Locate the cell with the specified text and output its [x, y] center coordinate. 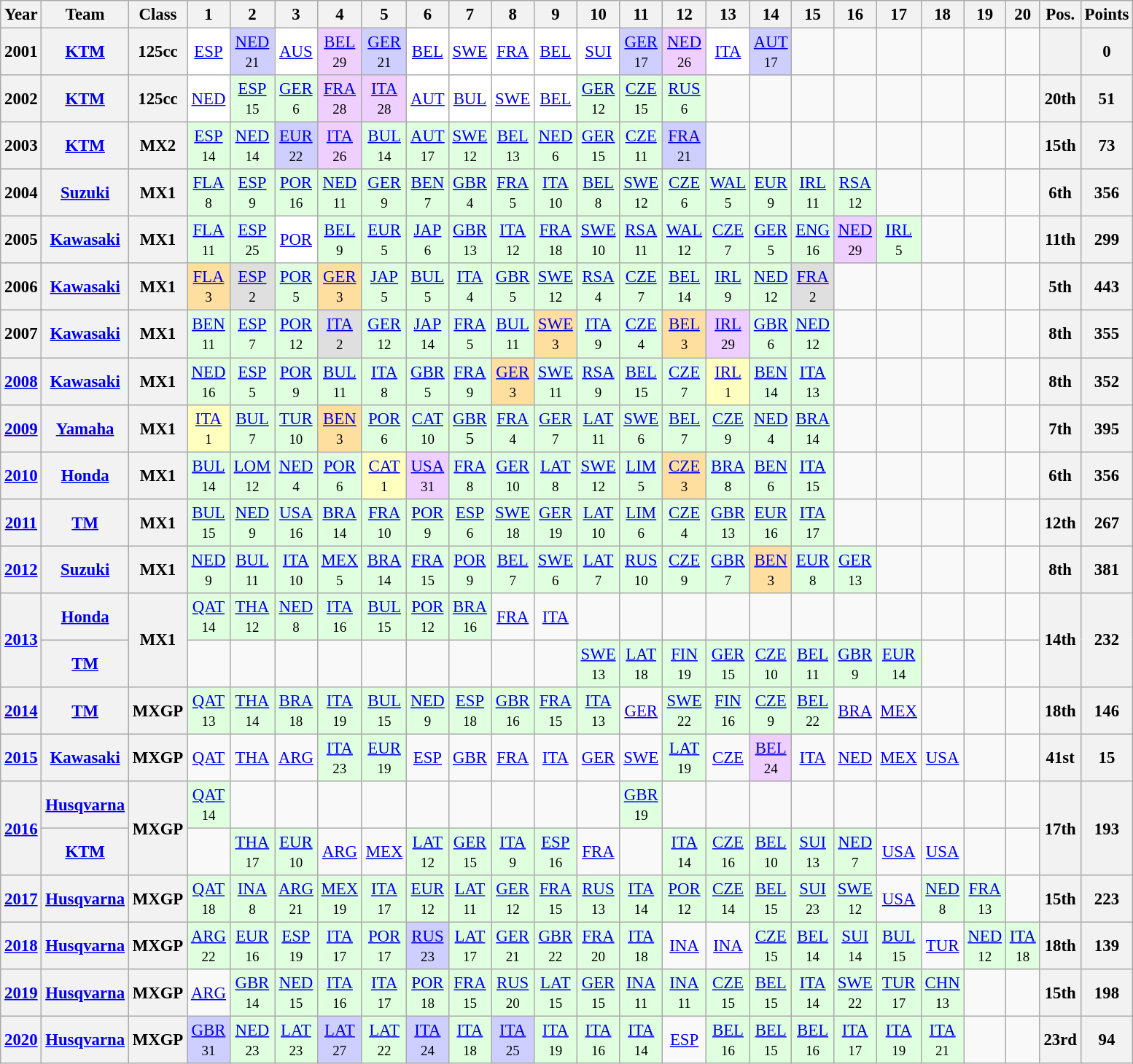
LAT8 [556, 475]
ITA23 [340, 758]
GER5 [770, 240]
LAT10 [598, 522]
EUR8 [812, 570]
BRA8 [728, 475]
BRA [854, 711]
20 [1022, 15]
2004 [21, 192]
RSA4 [598, 287]
20th [1060, 99]
GBR16 [513, 711]
7 [470, 15]
WAL5 [728, 192]
BEL22 [812, 711]
SUI13 [812, 853]
193 [1107, 828]
GER19 [556, 522]
395 [1107, 429]
381 [1107, 570]
LAT19 [685, 758]
FRA18 [556, 240]
LIM5 [642, 475]
BRA18 [296, 711]
CZE [728, 758]
LAT15 [556, 993]
NED11 [340, 192]
FRA4 [513, 429]
2017 [21, 899]
INA8 [252, 899]
ESP15 [252, 99]
NED16 [209, 382]
BEL11 [812, 663]
1 [209, 15]
POR16 [296, 192]
TUR10 [296, 429]
FIN16 [728, 711]
14 [770, 15]
352 [1107, 382]
ESP19 [296, 946]
EUR9 [770, 192]
198 [1107, 993]
223 [1107, 899]
ESP7 [252, 334]
GBR31 [209, 1041]
QAT [209, 758]
Team [85, 15]
2006 [21, 287]
146 [1107, 711]
2 [252, 15]
IRL29 [728, 334]
RUS20 [513, 993]
17 [898, 15]
IRL9 [728, 287]
GER7 [556, 429]
BEL3 [685, 334]
LAT27 [340, 1041]
NED26 [685, 52]
BEN11 [209, 334]
FLA11 [209, 240]
EUR19 [383, 758]
FRA13 [984, 899]
RUS6 [685, 99]
LIM6 [642, 522]
IRL5 [898, 240]
THA12 [252, 617]
AUT [427, 99]
BEN14 [770, 382]
2018 [21, 946]
FRA20 [598, 946]
POR17 [383, 946]
ITA8 [383, 382]
2014 [21, 711]
2001 [21, 52]
POR5 [296, 287]
WAL12 [685, 240]
ITA21 [942, 1041]
2011 [21, 522]
POR [296, 240]
GBR6 [770, 334]
12 [685, 15]
FIN19 [685, 663]
CZE14 [728, 899]
ESP5 [252, 382]
CZE16 [728, 853]
EUR14 [898, 663]
2003 [21, 146]
GER6 [296, 99]
EUR22 [296, 146]
LAT7 [598, 570]
FRA2 [812, 287]
BEL29 [340, 52]
QAT18 [209, 899]
NED6 [556, 146]
Yamaha [85, 429]
SUI [598, 52]
9 [556, 15]
FLA8 [209, 192]
CZE11 [642, 146]
5th [1060, 287]
10 [598, 15]
BRA16 [470, 617]
THA [252, 758]
FRA9 [470, 382]
2009 [21, 429]
ARG21 [296, 899]
GER13 [854, 570]
LAT12 [427, 853]
MEX19 [340, 899]
GBR22 [556, 946]
Class [157, 15]
SUI23 [812, 899]
BEN7 [427, 192]
GBR14 [252, 993]
BEL9 [340, 240]
2008 [21, 382]
GER9 [383, 192]
ITA24 [427, 1041]
TUR17 [898, 993]
AUS [296, 52]
ITA26 [340, 146]
2015 [21, 758]
EUR12 [427, 899]
299 [1107, 240]
3 [296, 15]
ESP14 [209, 146]
FRA10 [383, 522]
Pos. [1060, 15]
SWE11 [556, 382]
GBR [470, 758]
2019 [21, 993]
6 [427, 15]
2005 [21, 240]
ITA28 [383, 99]
LOM12 [252, 475]
7th [1060, 429]
ESP18 [470, 711]
BEL8 [598, 192]
NED23 [252, 1041]
CZE10 [770, 663]
139 [1107, 946]
SUI14 [854, 946]
ITA1 [209, 429]
8 [513, 15]
443 [1107, 287]
GBR9 [854, 663]
LAT22 [383, 1041]
ESP2 [252, 287]
14th [1060, 640]
FRA28 [340, 99]
Year [21, 15]
2007 [21, 334]
RSA11 [642, 240]
2016 [21, 828]
BEL10 [770, 853]
12th [1060, 522]
GBR7 [728, 570]
19 [984, 15]
4 [340, 15]
13 [728, 15]
17th [1060, 828]
ARG22 [209, 946]
11th [1060, 240]
FLA3 [209, 287]
RSA12 [854, 192]
RSA9 [598, 382]
51 [1107, 99]
ESP6 [470, 522]
73 [1107, 146]
BEN6 [770, 475]
BUL5 [427, 287]
POR18 [427, 993]
TUR [942, 946]
CHN13 [942, 993]
ENG16 [812, 240]
EUR10 [296, 853]
NED7 [854, 853]
NED29 [854, 240]
USA31 [427, 475]
GER10 [513, 475]
EUR5 [383, 240]
BUL [470, 99]
ITA15 [812, 475]
SWE13 [598, 663]
ITA25 [513, 1041]
RUS13 [598, 899]
2013 [21, 640]
SWE10 [598, 240]
QAT13 [209, 711]
BUL7 [252, 429]
5 [383, 15]
IRL11 [812, 192]
GBR4 [470, 192]
NED21 [252, 52]
ESP9 [252, 192]
355 [1107, 334]
2012 [21, 570]
232 [1107, 640]
RUS10 [642, 570]
94 [1107, 1041]
18 [942, 15]
FRA8 [470, 475]
ITA12 [513, 240]
GER17 [642, 52]
JAP6 [427, 240]
IRL1 [728, 382]
SWE18 [513, 522]
NED15 [296, 993]
23rd [1060, 1041]
16 [854, 15]
Points [1107, 15]
USA16 [296, 522]
JAP5 [383, 287]
NED14 [252, 146]
CAT1 [383, 475]
CZE6 [685, 192]
0 [1107, 52]
ESP16 [556, 853]
2020 [21, 1041]
MX2 [157, 146]
LAT18 [642, 663]
BEL13 [513, 146]
ITA2 [340, 334]
JAP14 [427, 334]
RUS23 [427, 946]
CAT10 [427, 429]
MEX5 [340, 570]
LAT23 [296, 1041]
11 [642, 15]
ITA4 [470, 287]
GBR19 [642, 805]
ESP25 [252, 240]
LAT17 [470, 946]
267 [1107, 522]
41st [1060, 758]
SWE3 [556, 334]
2002 [21, 99]
BEL24 [770, 758]
2010 [21, 475]
THA14 [252, 711]
THA17 [252, 853]
CZE3 [685, 475]
FRA21 [685, 146]
